Find where the given text appears and provide that cell's center as (X, Y) coordinate. 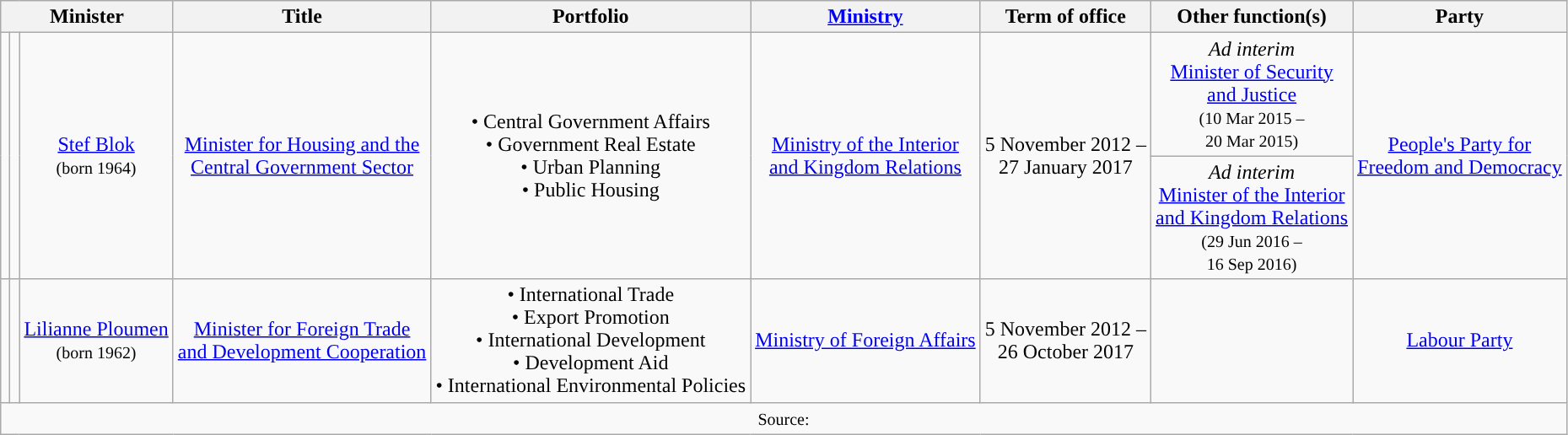
Term of office (1065, 17)
Ad interim Minister of Security and Justice (10 Mar 2015 – 20 Mar 2015) (1252, 94)
Labour Party (1460, 341)
5 November 2012 – 27 January 2017 (1065, 156)
Source: (784, 418)
Ministry (865, 17)
Ministry of Foreign Affairs (865, 341)
Lilianne Ploumen (born 1962) (96, 341)
Stef Blok (born 1964) (96, 156)
Portfolio (590, 17)
People's Party for Freedom and Democracy (1460, 156)
Minister for Foreign Trade and Development Cooperation (302, 341)
Title (302, 17)
• Central Government Affairs • Government Real Estate • Urban Planning • Public Housing (590, 156)
Other function(s) (1252, 17)
Party (1460, 17)
5 November 2012 – 26 October 2017 (1065, 341)
Minister for Housing and the Central Government Sector (302, 156)
Minister (87, 17)
Ministry of the Interior and Kingdom Relations (865, 156)
• International Trade • Export Promotion • International Development • Development Aid • International Environmental Policies (590, 341)
Ad interim Minister of the Interior and Kingdom Relations (29 Jun 2016 – 16 Sep 2016) (1252, 217)
